From the cell containing the given text, extract its center point as [X, Y] coordinate. 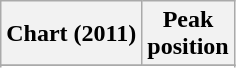
Chart (2011) [72, 34]
Peakposition [188, 34]
